For the text-containing cell, return its midpoint in [X, Y] coordinate format. 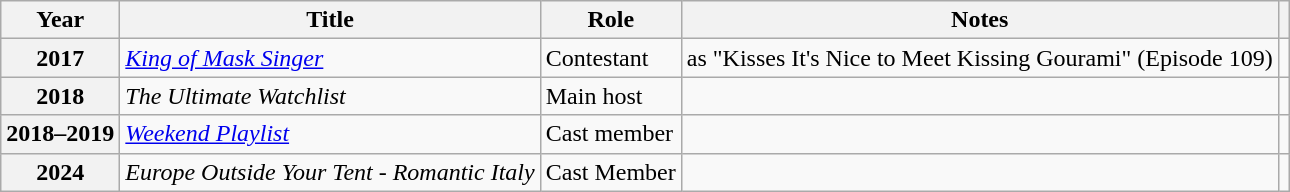
Title [330, 20]
Year [60, 20]
2017 [60, 58]
2018–2019 [60, 134]
2024 [60, 172]
Europe Outside Your Tent - Romantic Italy [330, 172]
2018 [60, 96]
Weekend Playlist [330, 134]
Role [610, 20]
as "Kisses It's Nice to Meet Kissing Gourami" (Episode 109) [980, 58]
King of Mask Singer [330, 58]
Main host [610, 96]
Cast Member [610, 172]
Contestant [610, 58]
The Ultimate Watchlist [330, 96]
Notes [980, 20]
Cast member [610, 134]
